Capture the cell that displays the provided text and extract its [x, y] central coordinate. 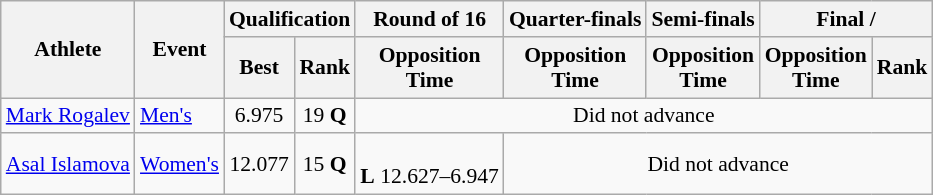
Men's [180, 116]
Semi-finals [702, 19]
19 Q [324, 116]
Best [259, 68]
Round of 16 [430, 19]
15 Q [324, 164]
L 12.627–6.947 [430, 164]
Event [180, 50]
Athlete [68, 50]
Quarter-finals [575, 19]
6.975 [259, 116]
12.077 [259, 164]
Women's [180, 164]
Mark Rogalev [68, 116]
Asal Islamova [68, 164]
Qualification [290, 19]
Final / [846, 19]
